Return the [X, Y] coordinate for the center point of the cell that contains the specified text.  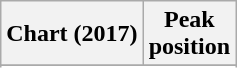
Peakposition [189, 34]
Chart (2017) [72, 34]
